Locate the cell with the specified text and output its (x, y) center coordinate. 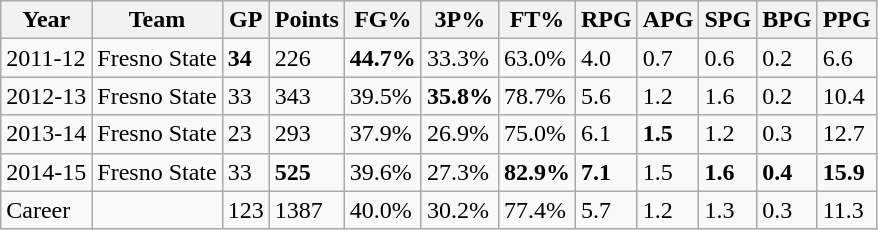
2013-14 (46, 134)
5.6 (607, 96)
FG% (382, 20)
15.9 (846, 172)
RPG (607, 20)
0.6 (728, 58)
77.4% (536, 210)
63.0% (536, 58)
27.3% (460, 172)
SPG (728, 20)
82.9% (536, 172)
0.7 (668, 58)
34 (246, 58)
2014-15 (46, 172)
11.3 (846, 210)
343 (306, 96)
BPG (787, 20)
6.1 (607, 134)
40.0% (382, 210)
525 (306, 172)
2011-12 (46, 58)
123 (246, 210)
2012-13 (46, 96)
10.4 (846, 96)
FT% (536, 20)
26.9% (460, 134)
39.6% (382, 172)
3P% (460, 20)
75.0% (536, 134)
1.3 (728, 210)
44.7% (382, 58)
4.0 (607, 58)
37.9% (382, 134)
Points (306, 20)
APG (668, 20)
7.1 (607, 172)
1387 (306, 210)
30.2% (460, 210)
Year (46, 20)
5.7 (607, 210)
78.7% (536, 96)
226 (306, 58)
33.3% (460, 58)
GP (246, 20)
0.4 (787, 172)
6.6 (846, 58)
293 (306, 134)
39.5% (382, 96)
12.7 (846, 134)
Career (46, 210)
Team (157, 20)
35.8% (460, 96)
23 (246, 134)
PPG (846, 20)
